Output the [X, Y] coordinate of the center of the cell containing the given text.  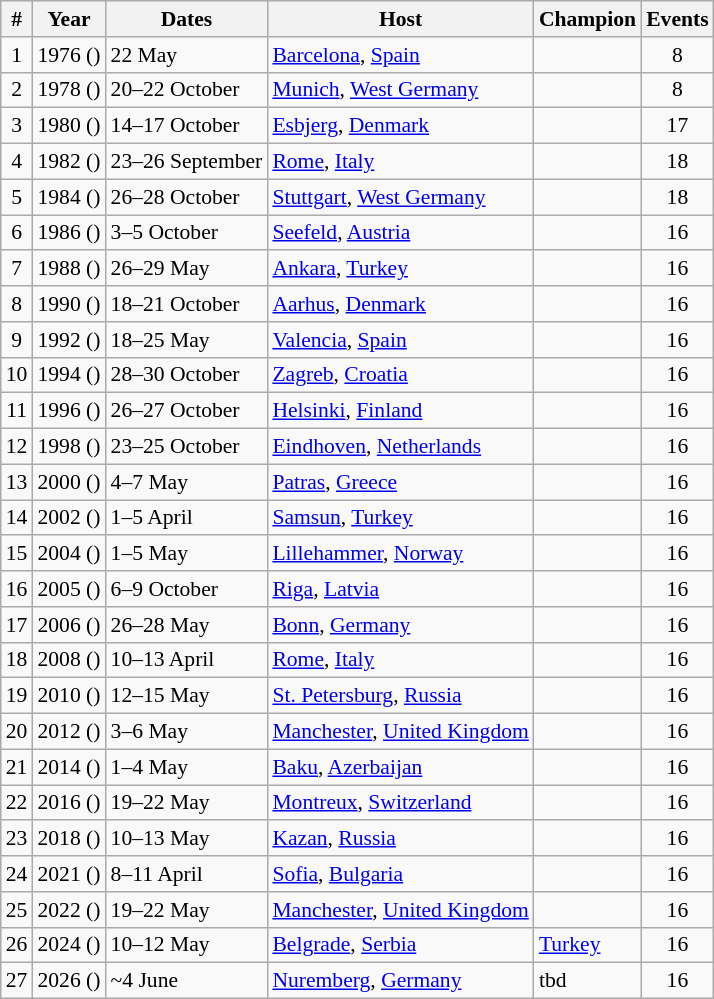
8–11 April [187, 874]
26–28 October [187, 197]
Belgrade, Serbia [400, 945]
Kazan, Russia [400, 839]
23–26 September [187, 162]
14–17 October [187, 126]
23 [17, 839]
Munich, West Germany [400, 90]
2012 () [68, 732]
Riga, Latvia [400, 589]
2016 () [68, 803]
24 [17, 874]
1–4 May [187, 767]
Sofia, Bulgaria [400, 874]
2000 () [68, 482]
1988 () [68, 269]
25 [17, 910]
Lillehammer, Norway [400, 554]
Samsun, Turkey [400, 518]
10–13 April [187, 660]
2002 () [68, 518]
1986 () [68, 233]
2 [17, 90]
15 [17, 554]
19 [17, 696]
Eindhoven, Netherlands [400, 447]
2005 () [68, 589]
20 [17, 732]
6 [17, 233]
22 May [187, 55]
Host [400, 19]
Year [68, 19]
4–7 May [187, 482]
20–22 October [187, 90]
Nuremberg, Germany [400, 981]
4 [17, 162]
23–25 October [187, 447]
1976 () [68, 55]
Seefeld, Austria [400, 233]
2024 () [68, 945]
2021 () [68, 874]
Helsinki, Finland [400, 411]
2014 () [68, 767]
22 [17, 803]
28–30 October [187, 375]
1978 () [68, 90]
2026 () [68, 981]
9 [17, 340]
2004 () [68, 554]
Ankara, Turkey [400, 269]
Events [677, 19]
1–5 April [187, 518]
11 [17, 411]
6–9 October [187, 589]
Valencia, Spain [400, 340]
3–6 May [187, 732]
Patras, Greece [400, 482]
26–29 May [187, 269]
~4 June [187, 981]
1 [17, 55]
12 [17, 447]
# [17, 19]
1980 () [68, 126]
3–5 October [187, 233]
Bonn, Germany [400, 625]
27 [17, 981]
12–15 May [187, 696]
1–5 May [187, 554]
1992 () [68, 340]
Esbjerg, Denmark [400, 126]
1984 () [68, 197]
Barcelona, Spain [400, 55]
Turkey [588, 945]
Montreux, Switzerland [400, 803]
1990 () [68, 304]
26 [17, 945]
10–13 May [187, 839]
Dates [187, 19]
Zagreb, Croatia [400, 375]
3 [17, 126]
13 [17, 482]
2006 () [68, 625]
2018 () [68, 839]
1982 () [68, 162]
21 [17, 767]
10 [17, 375]
Stuttgart, West Germany [400, 197]
18–21 October [187, 304]
10–12 May [187, 945]
Aarhus, Denmark [400, 304]
2010 () [68, 696]
Champion [588, 19]
26–28 May [187, 625]
5 [17, 197]
Baku, Azerbaijan [400, 767]
18–25 May [187, 340]
14 [17, 518]
1998 () [68, 447]
St. Petersburg, Russia [400, 696]
2022 () [68, 910]
1996 () [68, 411]
tbd [588, 981]
2008 () [68, 660]
1994 () [68, 375]
7 [17, 269]
26–27 October [187, 411]
